Provide the (X, Y) coordinate of the cell's center where the given text is located.  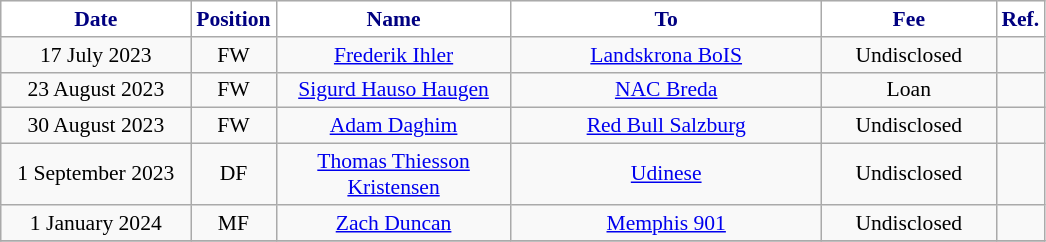
Sigurd Hauso Haugen (394, 90)
Fee (908, 19)
17 July 2023 (96, 55)
DF (234, 174)
Thomas Thiesson Kristensen (394, 174)
Frederik Ihler (394, 55)
Loan (908, 90)
Date (96, 19)
23 August 2023 (96, 90)
30 August 2023 (96, 126)
Adam Daghim (394, 126)
1 January 2024 (96, 223)
Ref. (1020, 19)
Landskrona BoIS (666, 55)
Memphis 901 (666, 223)
Red Bull Salzburg (666, 126)
Position (234, 19)
MF (234, 223)
Name (394, 19)
To (666, 19)
Zach Duncan (394, 223)
NAC Breda (666, 90)
Udinese (666, 174)
1 September 2023 (96, 174)
